Determine the [x, y] coordinate at the center of the cell enclosing the given text.  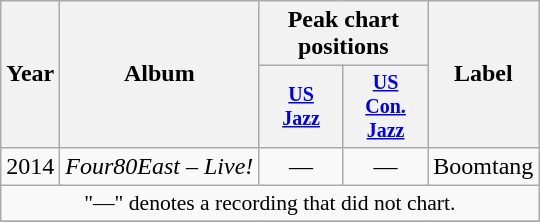
Album [160, 74]
2014 [30, 166]
Boomtang [484, 166]
Year [30, 74]
Peak chart positions [344, 34]
USJazz [301, 106]
Four80East – Live! [160, 166]
Label [484, 74]
"—" denotes a recording that did not chart. [270, 203]
USCon.Jazz [385, 106]
